Search for the cell housing the specified text and yield its [x, y] center coordinate. 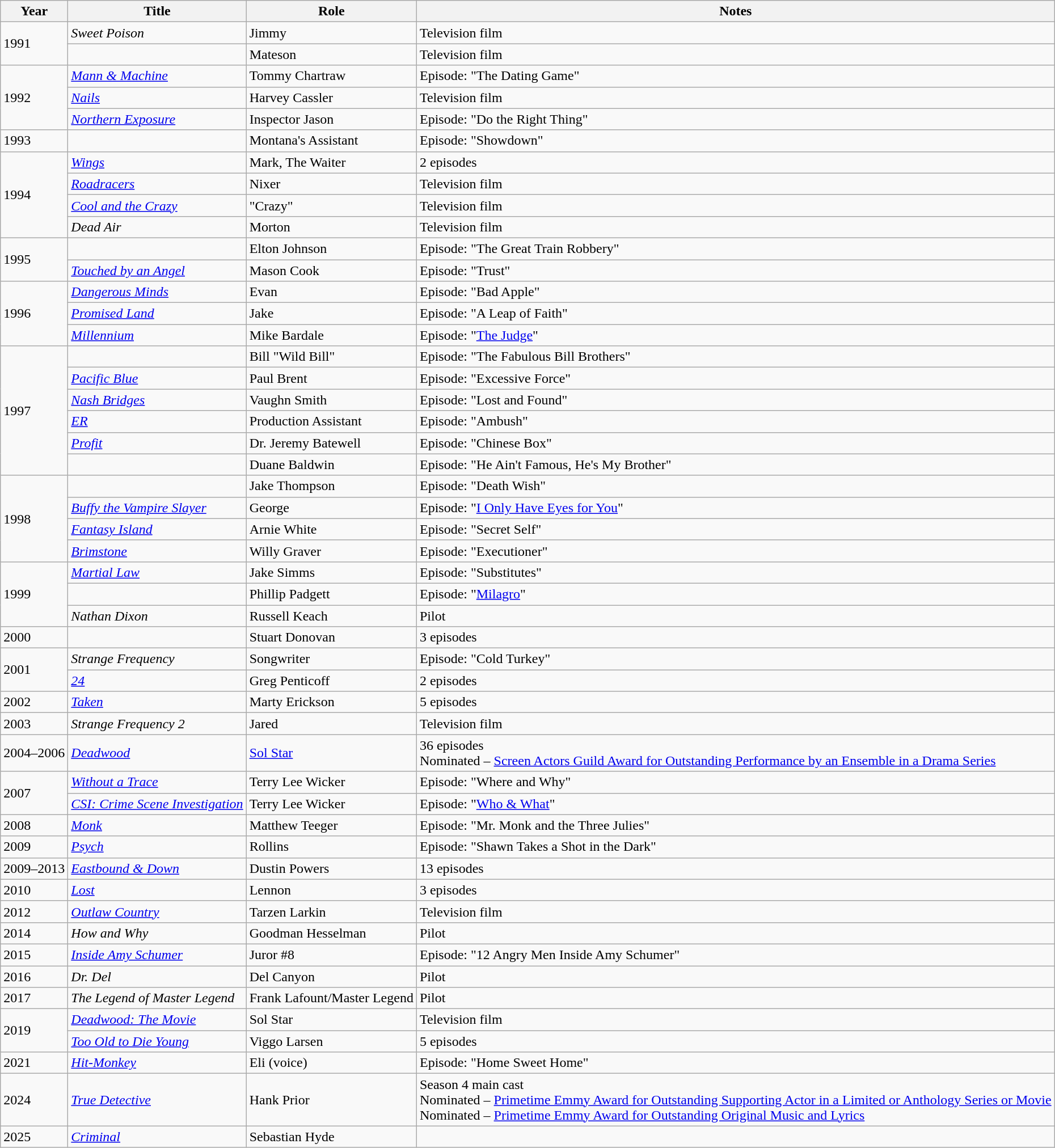
Episode: "Milagro" [735, 594]
Production Assistant [331, 421]
Bill "Wild Bill" [331, 357]
Evan [331, 292]
Marty Erickson [331, 702]
Harvey Cassler [331, 98]
2021 [34, 1063]
Juror #8 [331, 955]
Episode: "The Great Train Robbery" [735, 248]
Jake [331, 314]
Mateson [331, 54]
Title [157, 11]
2012 [34, 911]
Jimmy [331, 33]
Episode: "Shawn Takes a Shot in the Dark" [735, 847]
Lost [157, 890]
Episode: "Who & What" [735, 804]
Episode: "Death Wish" [735, 486]
2004–2006 [34, 753]
Criminal [157, 1137]
Episode: "He Ain't Famous, He's My Brother" [735, 465]
Jared [331, 724]
Episode: "Ambush" [735, 421]
Episode: "12 Angry Men Inside Amy Schumer" [735, 955]
Strange Frequency [157, 659]
Russell Keach [331, 615]
Stuart Donovan [331, 638]
George [331, 508]
36 episodesNominated – Screen Actors Guild Award for Outstanding Performance by an Ensemble in a Drama Series [735, 753]
Rollins [331, 847]
Martial Law [157, 572]
Nathan Dixon [157, 615]
Strange Frequency 2 [157, 724]
13 episodes [735, 868]
Goodman Hesselman [331, 933]
Roadracers [157, 184]
Brimstone [157, 551]
Episode: "Trust" [735, 271]
Episode: "Executioner" [735, 551]
Pacific Blue [157, 378]
Dr. Jeremy Batewell [331, 443]
Eli (voice) [331, 1063]
Dustin Powers [331, 868]
Year [34, 11]
Taken [157, 702]
Greg Penticoff [331, 681]
2003 [34, 724]
Mark, The Waiter [331, 162]
Tommy Chartraw [331, 76]
Hit-Monkey [157, 1063]
Northern Exposure [157, 119]
Jake Simms [331, 572]
2001 [34, 670]
Deadwood [157, 753]
1996 [34, 314]
Sweet Poison [157, 33]
Fantasy Island [157, 529]
Phillip Padgett [331, 594]
Episode: "Mr. Monk and the Three Julies" [735, 825]
Promised Land [157, 314]
Frank Lafount/Master Legend [331, 998]
Episode: "Substitutes" [735, 572]
2007 [34, 793]
Lennon [331, 890]
2016 [34, 976]
Del Canyon [331, 976]
Episode: "Secret Self" [735, 529]
Hank Prior [331, 1100]
Nixer [331, 184]
Dangerous Minds [157, 292]
Episode: "Home Sweet Home" [735, 1063]
Cool and the Crazy [157, 205]
Buffy the Vampire Slayer [157, 508]
2009 [34, 847]
1994 [34, 195]
Jake Thompson [331, 486]
Monk [157, 825]
Episode: "Lost and Found" [735, 400]
Role [331, 11]
2010 [34, 890]
Touched by an Angel [157, 271]
1997 [34, 411]
Viggo Larsen [331, 1041]
Mike Bardale [331, 335]
Sebastian Hyde [331, 1137]
Millennium [157, 335]
Dead Air [157, 227]
Eastbound & Down [157, 868]
Elton Johnson [331, 248]
Arnie White [331, 529]
"Crazy" [331, 205]
Vaughn Smith [331, 400]
Duane Baldwin [331, 465]
Episode: "Cold Turkey" [735, 659]
Episode: "The Judge" [735, 335]
Deadwood: The Movie [157, 1020]
2008 [34, 825]
Psych [157, 847]
1999 [34, 594]
True Detective [157, 1100]
Wings [157, 162]
2025 [34, 1137]
2024 [34, 1100]
Episode: "I Only Have Eyes for You" [735, 508]
1992 [34, 98]
1991 [34, 44]
Episode: "The Fabulous Bill Brothers" [735, 357]
Episode: "Excessive Force" [735, 378]
Morton [331, 227]
Episode: "Where and Why" [735, 782]
How and Why [157, 933]
Episode: "The Dating Game" [735, 76]
Inspector Jason [331, 119]
Episode: "Chinese Box" [735, 443]
Episode: "Bad Apple" [735, 292]
Paul Brent [331, 378]
2014 [34, 933]
The Legend of Master Legend [157, 998]
1993 [34, 141]
Songwriter [331, 659]
Profit [157, 443]
2017 [34, 998]
2002 [34, 702]
ER [157, 421]
2000 [34, 638]
Dr. Del [157, 976]
Episode: "Showdown" [735, 141]
1995 [34, 259]
Episode: "Do the Right Thing" [735, 119]
Tarzen Larkin [331, 911]
Mason Cook [331, 271]
Willy Graver [331, 551]
CSI: Crime Scene Investigation [157, 804]
Nails [157, 98]
Without a Trace [157, 782]
Episode: "A Leap of Faith" [735, 314]
Montana's Assistant [331, 141]
1998 [34, 518]
Notes [735, 11]
2009–2013 [34, 868]
Mann & Machine [157, 76]
Nash Bridges [157, 400]
Outlaw Country [157, 911]
Inside Amy Schumer [157, 955]
2015 [34, 955]
24 [157, 681]
Too Old to Die Young [157, 1041]
Matthew Teeger [331, 825]
2019 [34, 1031]
